Output the (X, Y) coordinate of the center of the cell containing the given text.  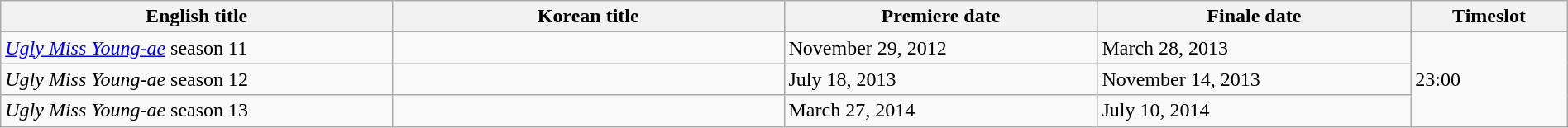
23:00 (1489, 79)
Ugly Miss Young-ae season 11 (197, 48)
July 10, 2014 (1254, 111)
Timeslot (1489, 17)
English title (197, 17)
March 27, 2014 (941, 111)
July 18, 2013 (941, 79)
Finale date (1254, 17)
Ugly Miss Young-ae season 13 (197, 111)
Premiere date (941, 17)
November 14, 2013 (1254, 79)
Korean title (588, 17)
Ugly Miss Young-ae season 12 (197, 79)
November 29, 2012 (941, 48)
March 28, 2013 (1254, 48)
